Search for the cell housing the specified text and yield its [X, Y] center coordinate. 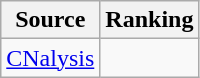
Ranking [150, 20]
Source [50, 20]
CNalysis [50, 58]
